Search for the cell housing the specified text and yield its [x, y] center coordinate. 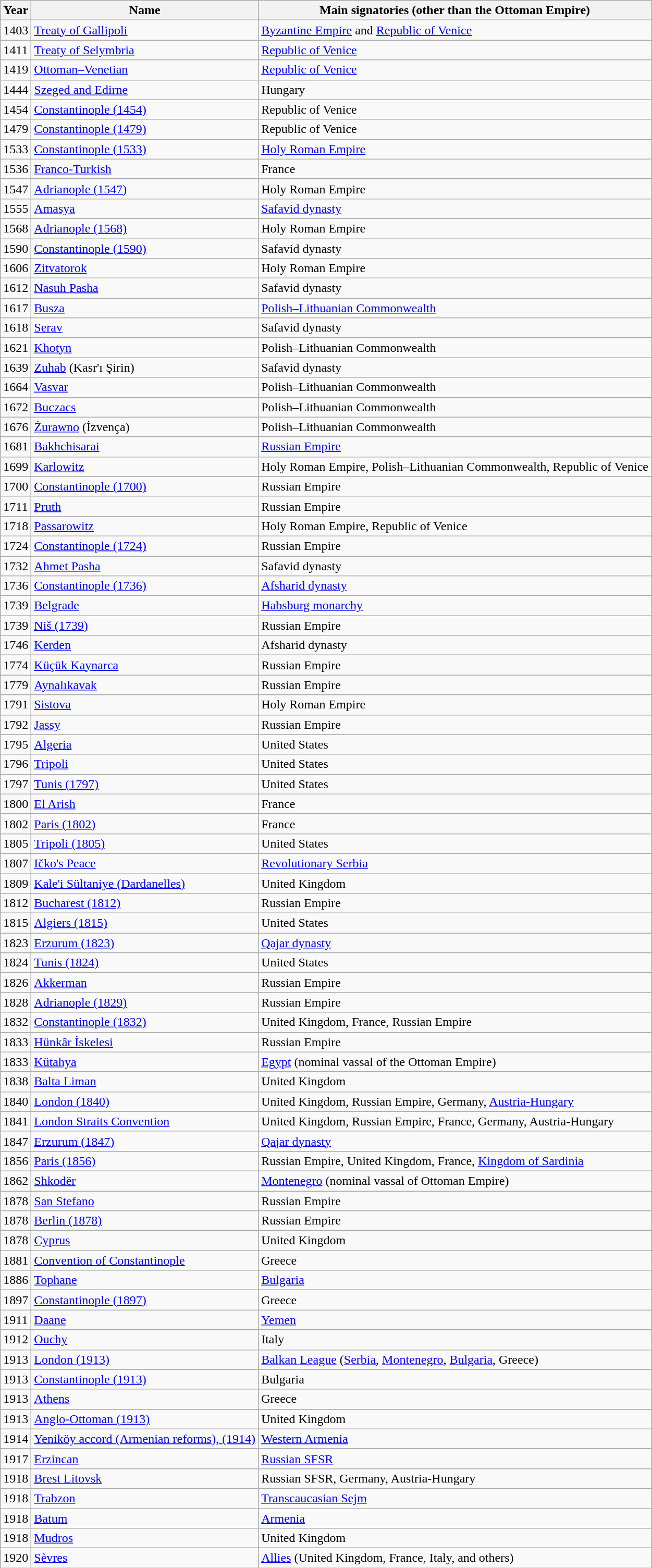
Busza [145, 308]
Russian SFSR [455, 1459]
Constantinople (1479) [145, 129]
Berlin (1878) [145, 1221]
Kale'i Sültaniye (Dardanelles) [145, 884]
Adrianople (1829) [145, 1002]
1812 [16, 903]
Western Armenia [455, 1439]
Franco-Turkish [145, 169]
Treaty of Selymbria [145, 50]
Küçük Kaynarca [145, 665]
1612 [16, 288]
1568 [16, 228]
1681 [16, 447]
Khotyn [145, 348]
United Kingdom, Russian Empire, France, Germany, Austria-Hungary [455, 1121]
Sistova [145, 705]
Amasya [145, 209]
Pruth [145, 506]
United Kingdom, Russian Empire, Germany, Austria-Hungary [455, 1101]
Russian SFSR, Germany, Austria-Hungary [455, 1478]
Anglo-Ottoman (1913) [145, 1419]
Akkerman [145, 983]
Paris (1802) [145, 824]
1606 [16, 268]
1847 [16, 1141]
Ahmet Pasha [145, 566]
1533 [16, 149]
Zitvatorok [145, 268]
Niš (1739) [145, 626]
1862 [16, 1181]
1411 [16, 50]
Vasvar [145, 387]
Constantinople (1724) [145, 546]
1403 [16, 30]
Treaty of Gallipoli [145, 30]
1805 [16, 843]
1897 [16, 1300]
Hungary [455, 90]
Constantinople (1590) [145, 249]
1718 [16, 526]
Tripoli [145, 764]
1746 [16, 645]
Algiers (1815) [145, 923]
Constantinople (1454) [145, 109]
1832 [16, 1022]
Balkan League (Serbia, Montenegro, Bulgaria, Greece) [455, 1359]
Serav [145, 328]
1699 [16, 467]
1724 [16, 546]
Constantinople (1700) [145, 486]
1796 [16, 764]
Jassy [145, 725]
Montenegro (nominal vassal of Ottoman Empire) [455, 1181]
El Arish [145, 804]
1807 [16, 863]
Algeria [145, 744]
Allies (United Kingdom, France, Italy, and others) [455, 1558]
Constantinople (1913) [145, 1379]
Zuhab (Kasr'ı Şirin) [145, 367]
Tunis (1824) [145, 963]
Batum [145, 1518]
Kerden [145, 645]
1454 [16, 109]
1815 [16, 923]
1826 [16, 983]
1711 [16, 506]
Italy [455, 1340]
1881 [16, 1260]
1856 [16, 1161]
London (1913) [145, 1359]
1917 [16, 1459]
Belgrade [145, 606]
1791 [16, 705]
San Stefano [145, 1200]
Name [145, 10]
1555 [16, 209]
1536 [16, 169]
Russian Empire, United Kingdom, France, Kingdom of Sardinia [455, 1161]
Erzincan [145, 1459]
1547 [16, 189]
Holy Roman Empire, Republic of Venice [455, 526]
1800 [16, 804]
London (1840) [145, 1101]
Żurawno (İzvença) [145, 427]
1617 [16, 308]
Constantinople (1832) [145, 1022]
1676 [16, 427]
1797 [16, 784]
Trabzon [145, 1498]
1828 [16, 1002]
Sèvres [145, 1558]
Bakhchisarai [145, 447]
Yemen [455, 1320]
Paris (1856) [145, 1161]
1792 [16, 725]
Tunis (1797) [145, 784]
London Straits Convention [145, 1121]
1779 [16, 685]
1618 [16, 328]
Convention of Constantinople [145, 1260]
1479 [16, 129]
1809 [16, 884]
1672 [16, 407]
Main signatories (other than the Ottoman Empire) [455, 10]
Ottoman–Venetian [145, 70]
Nasuh Pasha [145, 288]
Daane [145, 1320]
Cyprus [145, 1241]
Passarowitz [145, 526]
1736 [16, 586]
Hünkâr İskelesi [145, 1042]
Kütahya [145, 1062]
Erzurum (1847) [145, 1141]
Adrianople (1547) [145, 189]
1795 [16, 744]
Tophane [145, 1280]
Karlowitz [145, 467]
1838 [16, 1082]
Constantinople (1897) [145, 1300]
Erzurum (1823) [145, 943]
Brest Litovsk [145, 1478]
1621 [16, 348]
1912 [16, 1340]
1444 [16, 90]
Egypt (nominal vassal of the Ottoman Empire) [455, 1062]
Holy Roman Empire, Polish–Lithuanian Commonwealth, Republic of Venice [455, 467]
Year [16, 10]
Adrianople (1568) [145, 228]
Armenia [455, 1518]
United Kingdom, France, Russian Empire [455, 1022]
Constantinople (1533) [145, 149]
Ičko's Peace [145, 863]
Aynalıkavak [145, 685]
Balta Liman [145, 1082]
1824 [16, 963]
Transcaucasian Sejm [455, 1498]
Athens [145, 1399]
1920 [16, 1558]
1841 [16, 1121]
1419 [16, 70]
1639 [16, 367]
1914 [16, 1439]
1823 [16, 943]
Bucharest (1812) [145, 903]
1911 [16, 1320]
Buczacs [145, 407]
1840 [16, 1101]
1774 [16, 665]
Byzantine Empire and Republic of Venice [455, 30]
Constantinople (1736) [145, 586]
Revolutionary Serbia [455, 863]
Shkodër [145, 1181]
Mudros [145, 1538]
Szeged and Edirne [145, 90]
1802 [16, 824]
1732 [16, 566]
1664 [16, 387]
Ouchy [145, 1340]
1590 [16, 249]
Habsburg monarchy [455, 606]
Tripoli (1805) [145, 843]
1886 [16, 1280]
1700 [16, 486]
Yeniköy accord (Armenian reforms), (1914) [145, 1439]
